From the cell containing the given text, extract its center point as (x, y) coordinate. 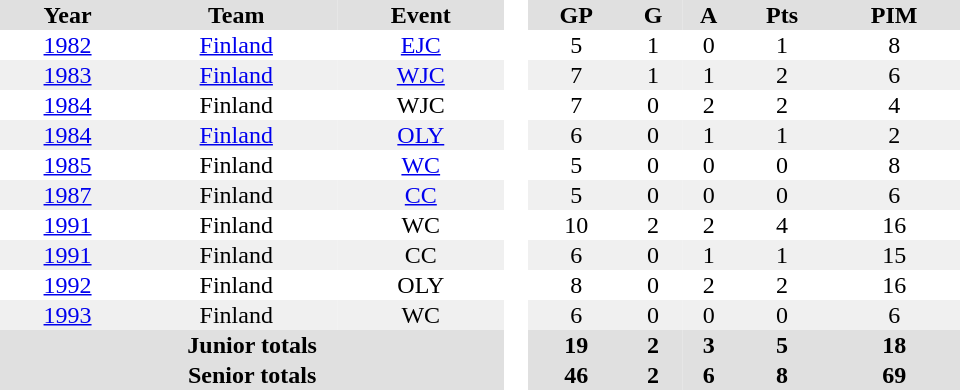
Senior totals (252, 375)
A (709, 15)
69 (894, 375)
3 (709, 345)
1992 (68, 285)
Pts (782, 15)
Year (68, 15)
1985 (68, 165)
15 (894, 255)
1993 (68, 315)
Event (420, 15)
19 (576, 345)
10 (576, 225)
46 (576, 375)
1987 (68, 195)
18 (894, 345)
Team (236, 15)
PIM (894, 15)
G (652, 15)
1983 (68, 75)
1982 (68, 45)
GP (576, 15)
EJC (420, 45)
Junior totals (252, 345)
